For the text-containing cell, return its midpoint in [x, y] coordinate format. 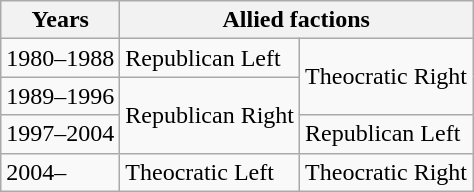
1997–2004 [60, 134]
Theocratic Left [210, 172]
1980–1988 [60, 58]
1989–1996 [60, 96]
Republican Right [210, 115]
Years [60, 20]
2004– [60, 172]
Allied factions [296, 20]
